Search for the cell housing the specified text and yield its (x, y) center coordinate. 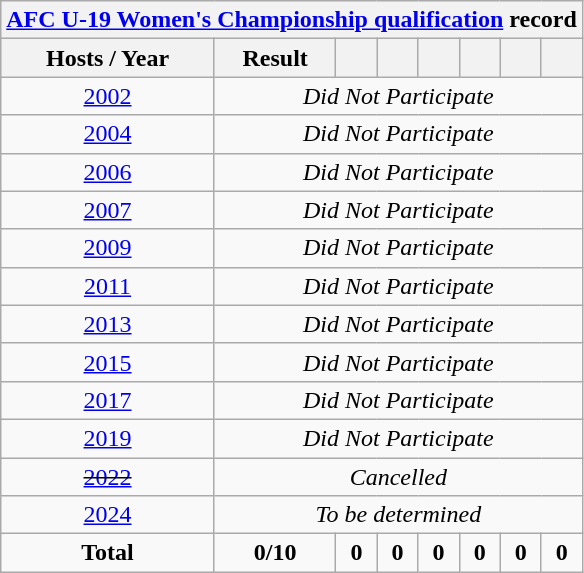
Result (275, 58)
2017 (108, 400)
2004 (108, 134)
2019 (108, 438)
2009 (108, 248)
2015 (108, 362)
To be determined (398, 515)
2011 (108, 286)
2013 (108, 324)
2022 (108, 477)
AFC U-19 Women's Championship qualification record (292, 20)
Cancelled (398, 477)
2006 (108, 172)
2024 (108, 515)
Total (108, 553)
0/10 (275, 553)
Hosts / Year (108, 58)
2002 (108, 96)
2007 (108, 210)
